Detect which cell encompasses the target text, then output its (X, Y) center coordinate. 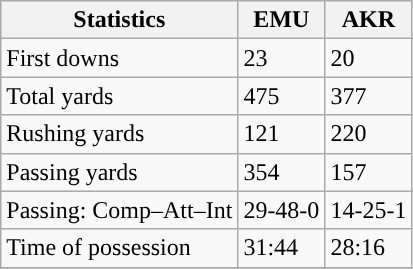
Time of possession (120, 248)
Statistics (120, 20)
157 (368, 172)
Passing yards (120, 172)
Passing: Comp–Att–Int (120, 210)
29-48-0 (282, 210)
475 (282, 96)
28:16 (368, 248)
Total yards (120, 96)
14-25-1 (368, 210)
EMU (282, 20)
Rushing yards (120, 134)
354 (282, 172)
121 (282, 134)
377 (368, 96)
31:44 (282, 248)
220 (368, 134)
20 (368, 58)
First downs (120, 58)
AKR (368, 20)
23 (282, 58)
